Determine the [X, Y] coordinate at the center of the cell enclosing the given text.  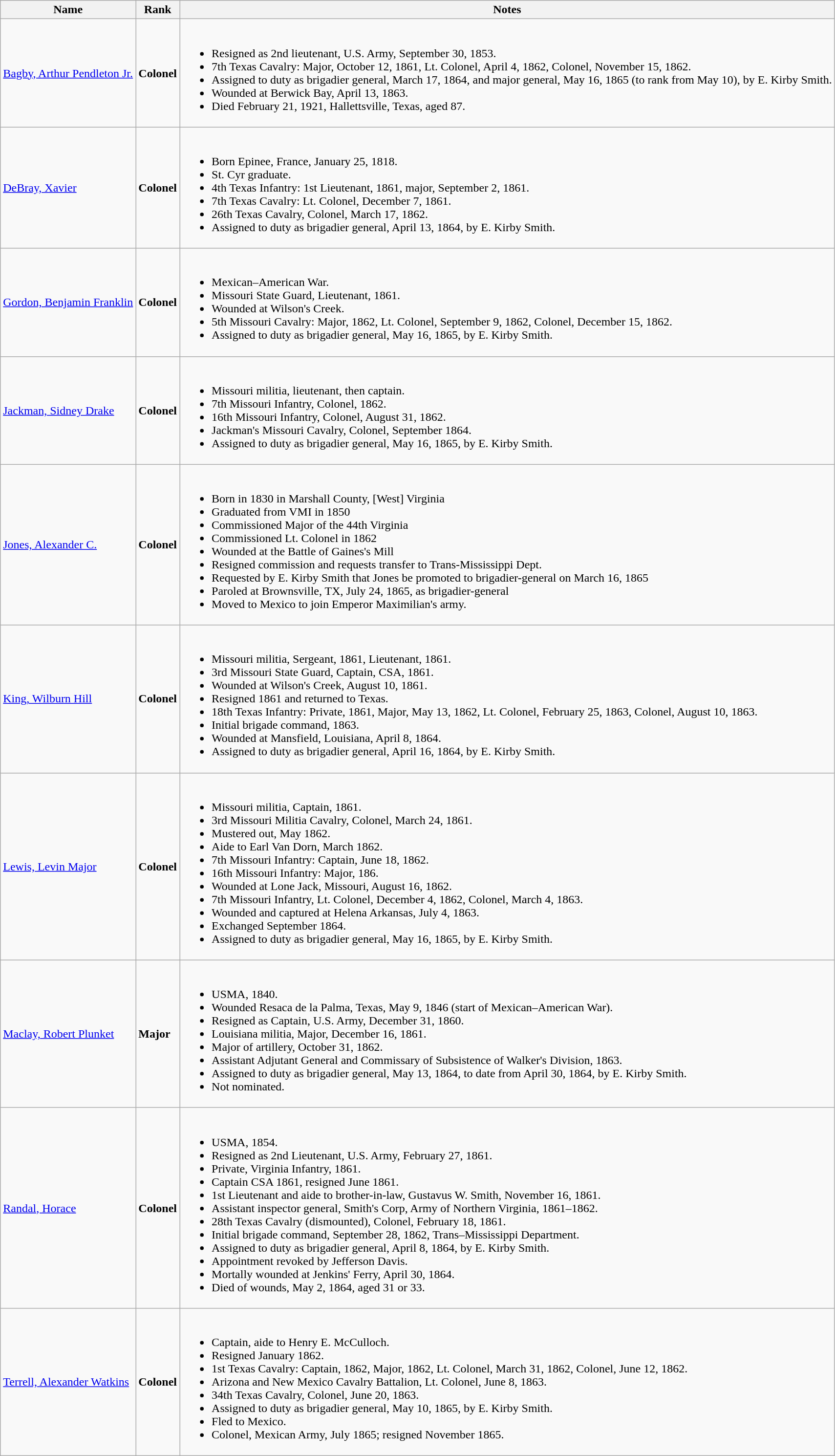
Gordon, Benjamin Franklin [68, 302]
Name [68, 10]
King, Wilburn Hill [68, 699]
Terrell, Alexander Watkins [68, 1382]
Bagby, Arthur Pendleton Jr. [68, 73]
Major [158, 1034]
DeBray, Xavier [68, 188]
Jackman, Sidney Drake [68, 411]
Notes [507, 10]
Maclay, Robert Plunket [68, 1034]
Lewis, Levin Major [68, 866]
Randal, Horace [68, 1208]
Jones, Alexander C. [68, 544]
Rank [158, 10]
